Scan for the cell matching the given text and deliver its (X, Y) coordinate at center. 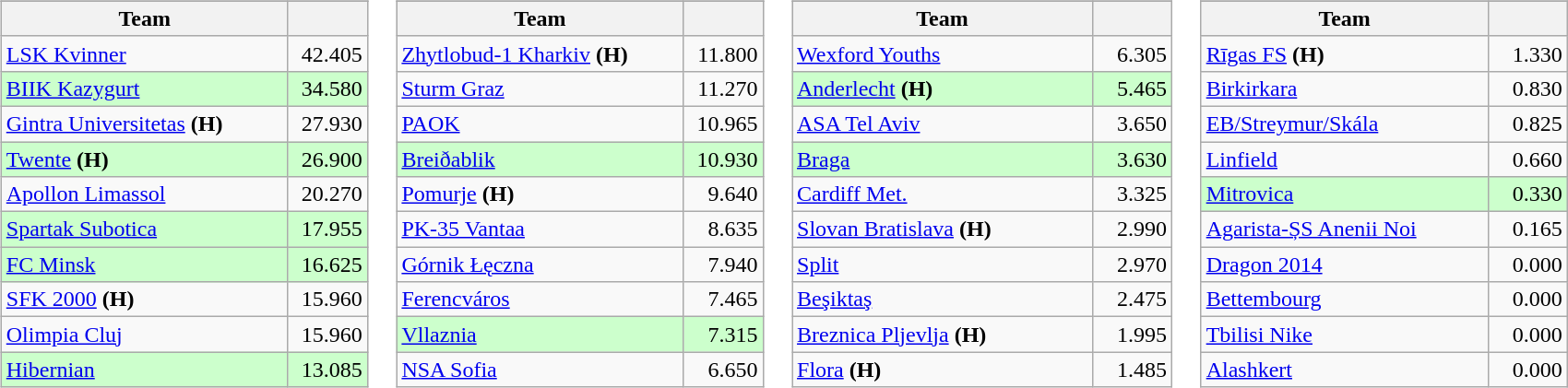
3.325 (1133, 194)
FC Minsk (144, 265)
11.270 (723, 88)
PK-35 Vantaa (540, 229)
3.630 (1133, 159)
Pomurje (H) (540, 194)
LSK Kvinner (144, 53)
26.900 (327, 159)
0.825 (1527, 123)
Flora (H) (942, 370)
9.640 (723, 194)
Breiðablik (540, 159)
7.940 (723, 265)
Spartak Subotica (144, 229)
Dragon 2014 (1345, 265)
Bettembourg (1345, 300)
PAOK (540, 123)
Gintra Universitetas (H) (144, 123)
Vllaznia (540, 335)
0.165 (1527, 229)
Beşiktaş (942, 300)
5.465 (1133, 88)
Linfield (1345, 159)
Twente (H) (144, 159)
20.270 (327, 194)
13.085 (327, 370)
2.970 (1133, 265)
10.930 (723, 159)
1.995 (1133, 335)
6.305 (1133, 53)
11.800 (723, 53)
ASA Tel Aviv (942, 123)
34.580 (327, 88)
0.330 (1527, 194)
Górnik Łęczna (540, 265)
1.485 (1133, 370)
Sturm Graz (540, 88)
8.635 (723, 229)
Agarista-ȘS Anenii Noi (1345, 229)
7.315 (723, 335)
42.405 (327, 53)
2.990 (1133, 229)
Split (942, 265)
Anderlecht (H) (942, 88)
Rīgas FS (H) (1345, 53)
1.330 (1527, 53)
Zhytlobud-1 Kharkiv (H) (540, 53)
Breznica Pljevlja (H) (942, 335)
Tbilisi Nike (1345, 335)
16.625 (327, 265)
27.930 (327, 123)
10.965 (723, 123)
BIIK Kazygurt (144, 88)
6.650 (723, 370)
SFK 2000 (H) (144, 300)
Slovan Bratislava (H) (942, 229)
Wexford Youths (942, 53)
0.830 (1527, 88)
EB/Streymur/Skála (1345, 123)
2.475 (1133, 300)
17.955 (327, 229)
Hibernian (144, 370)
Cardiff Met. (942, 194)
3.650 (1133, 123)
Apollon Limassol (144, 194)
Alashkert (1345, 370)
0.660 (1527, 159)
7.465 (723, 300)
Birkirkara (1345, 88)
Braga (942, 159)
Olimpia Cluj (144, 335)
Ferencváros (540, 300)
Mitrovica (1345, 194)
NSA Sofia (540, 370)
